Scan for the cell matching the given text and deliver its (X, Y) coordinate at center. 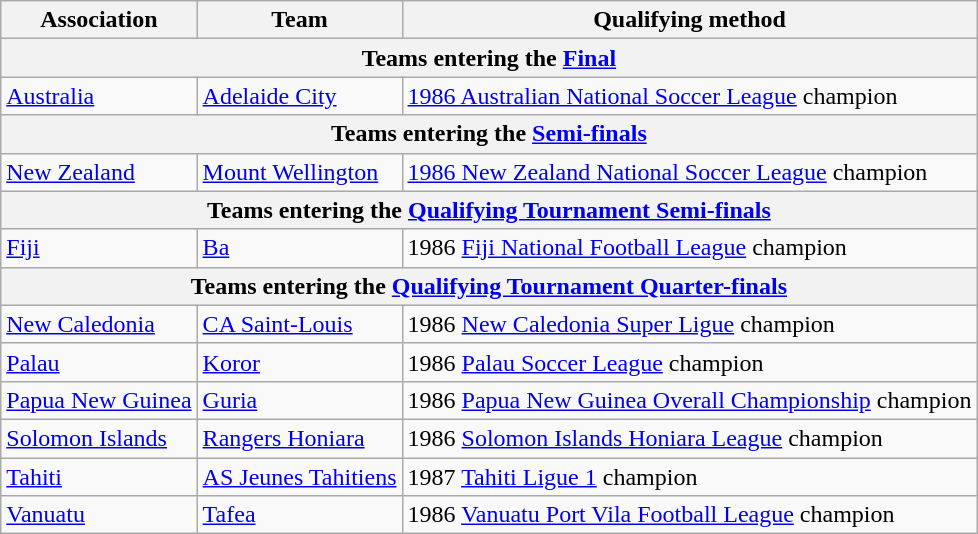
1987 Tahiti Ligue 1 champion (690, 477)
Adelaide City (300, 96)
Rangers Honiara (300, 438)
1986 Palau Soccer League champion (690, 362)
1986 Papua New Guinea Overall Championship champion (690, 400)
New Zealand (99, 172)
Teams entering the Semi-finals (489, 134)
New Caledonia (99, 324)
1986 Solomon Islands Honiara League champion (690, 438)
Palau (99, 362)
CA Saint-Louis (300, 324)
Australia (99, 96)
Tafea (300, 515)
Vanuatu (99, 515)
Papua New Guinea (99, 400)
Qualifying method (690, 20)
Solomon Islands (99, 438)
Mount Wellington (300, 172)
1986 Vanuatu Port Vila Football League champion (690, 515)
Guria (300, 400)
AS Jeunes Tahitiens (300, 477)
Tahiti (99, 477)
Fiji (99, 248)
Team (300, 20)
1986 New Caledonia Super Ligue champion (690, 324)
Koror (300, 362)
1986 New Zealand National Soccer League champion (690, 172)
1986 Fiji National Football League champion (690, 248)
Teams entering the Final (489, 58)
Association (99, 20)
Ba (300, 248)
1986 Australian National Soccer League champion (690, 96)
Teams entering the Qualifying Tournament Semi-finals (489, 210)
Teams entering the Qualifying Tournament Quarter-finals (489, 286)
